Determine the [X, Y] coordinate at the center of the cell enclosing the given text.  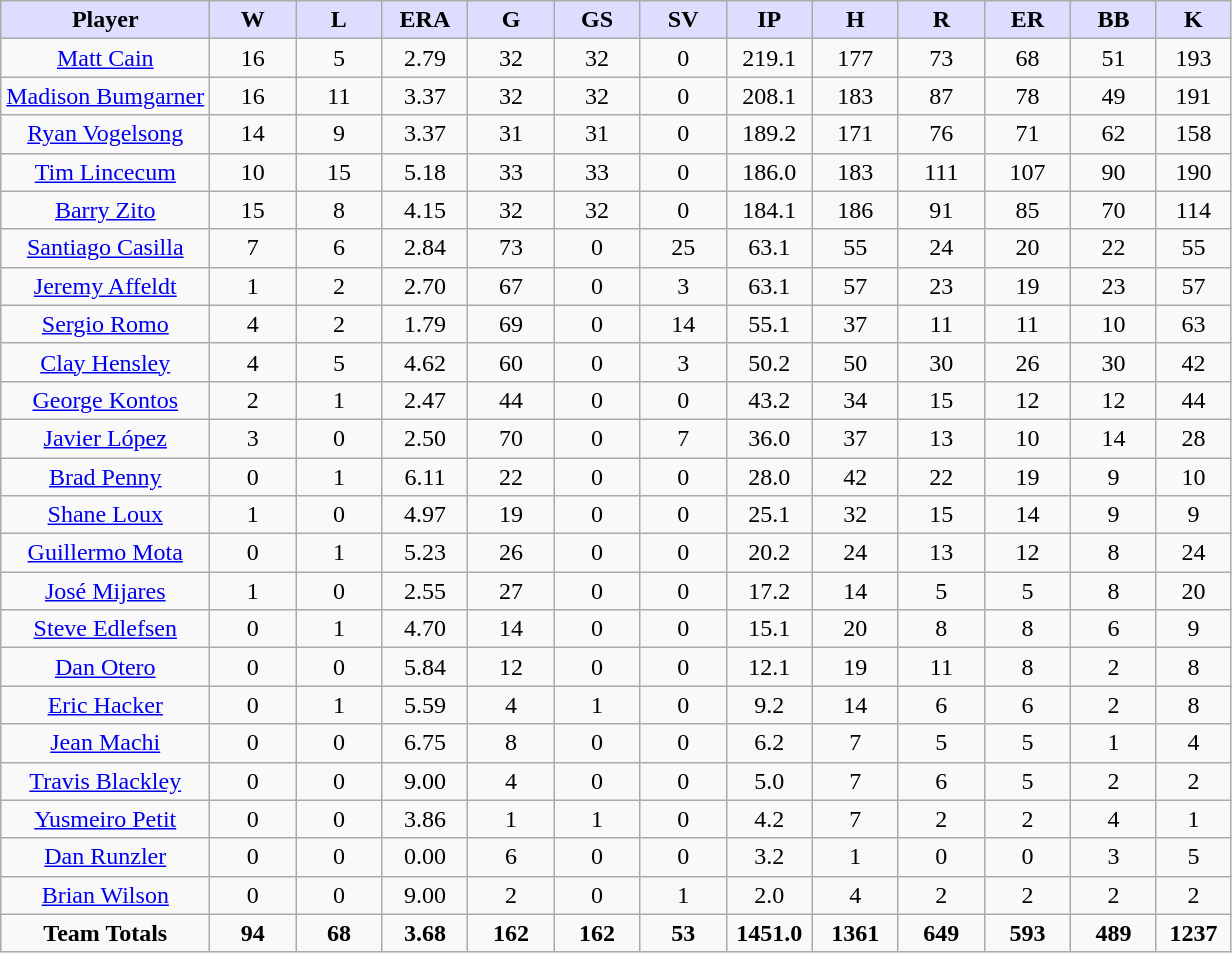
Team Totals [106, 933]
Matt Cain [106, 58]
Brad Penny [106, 477]
Tim Lincecum [106, 172]
Barry Zito [106, 210]
593 [1027, 933]
20.2 [769, 553]
5.23 [425, 553]
28 [1193, 438]
12.1 [769, 667]
78 [1027, 96]
K [1193, 20]
62 [1113, 134]
50.2 [769, 362]
Ryan Vogelsong [106, 134]
6.11 [425, 477]
Dan Otero [106, 667]
186.0 [769, 172]
Madison Bumgarner [106, 96]
55.1 [769, 324]
1451.0 [769, 933]
2.55 [425, 591]
71 [1027, 134]
90 [1113, 172]
0.00 [425, 857]
158 [1193, 134]
60 [511, 362]
177 [855, 58]
4.62 [425, 362]
IP [769, 20]
Sergio Romo [106, 324]
Player [106, 20]
171 [855, 134]
1237 [1193, 933]
2.79 [425, 58]
1.79 [425, 324]
189.2 [769, 134]
W [253, 20]
111 [941, 172]
649 [941, 933]
Jeremy Affeldt [106, 286]
1361 [855, 933]
Santiago Casilla [106, 248]
José Mijares [106, 591]
107 [1027, 172]
L [339, 20]
3.68 [425, 933]
H [855, 20]
ERA [425, 20]
85 [1027, 210]
4.70 [425, 629]
219.1 [769, 58]
Yusmeiro Petit [106, 819]
Steve Edlefsen [106, 629]
208.1 [769, 96]
51 [1113, 58]
15.1 [769, 629]
191 [1193, 96]
George Kontos [106, 400]
49 [1113, 96]
5.59 [425, 705]
69 [511, 324]
G [511, 20]
5.84 [425, 667]
53 [683, 933]
BB [1113, 20]
2.70 [425, 286]
Clay Hensley [106, 362]
4.2 [769, 819]
25.1 [769, 515]
67 [511, 286]
87 [941, 96]
Javier López [106, 438]
184.1 [769, 210]
28.0 [769, 477]
2.50 [425, 438]
6.75 [425, 743]
190 [1193, 172]
GS [597, 20]
Jean Machi [106, 743]
2.84 [425, 248]
Dan Runzler [106, 857]
3.86 [425, 819]
5.18 [425, 172]
76 [941, 134]
4.97 [425, 515]
114 [1193, 210]
6.2 [769, 743]
2.0 [769, 895]
34 [855, 400]
94 [253, 933]
489 [1113, 933]
Brian Wilson [106, 895]
186 [855, 210]
2.47 [425, 400]
ER [1027, 20]
Guillermo Mota [106, 553]
SV [683, 20]
3.2 [769, 857]
5.0 [769, 781]
Shane Loux [106, 515]
63 [1193, 324]
9.2 [769, 705]
Eric Hacker [106, 705]
R [941, 20]
36.0 [769, 438]
43.2 [769, 400]
17.2 [769, 591]
25 [683, 248]
4.15 [425, 210]
193 [1193, 58]
Travis Blackley [106, 781]
27 [511, 591]
91 [941, 210]
50 [855, 362]
